From the cell containing the given text, extract its center point as [x, y] coordinate. 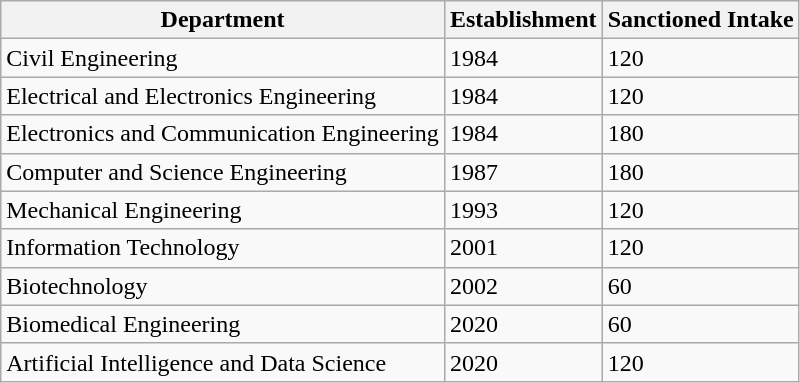
Electronics and Communication Engineering [223, 134]
Artificial Intelligence and Data Science [223, 362]
Sanctioned Intake [700, 20]
Biotechnology [223, 286]
Mechanical Engineering [223, 210]
2001 [523, 248]
Civil Engineering [223, 58]
1987 [523, 172]
2002 [523, 286]
Electrical and Electronics Engineering [223, 96]
Information Technology [223, 248]
Biomedical Engineering [223, 324]
1993 [523, 210]
Department [223, 20]
Computer and Science Engineering [223, 172]
Establishment [523, 20]
